Pinpoint the cell where the given text exists, returning its (X, Y) midpoint coordinate. 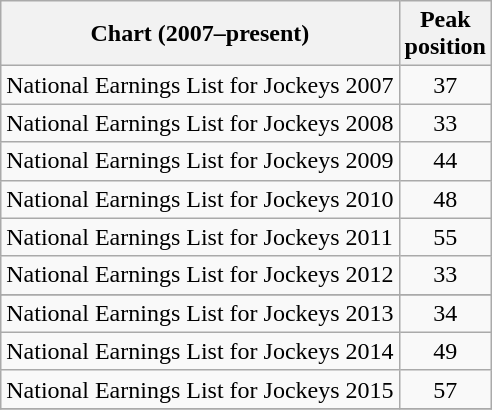
National Earnings List for Jockeys 2014 (200, 351)
National Earnings List for Jockeys 2009 (200, 161)
National Earnings List for Jockeys 2013 (200, 313)
National Earnings List for Jockeys 2007 (200, 85)
National Earnings List for Jockeys 2015 (200, 389)
49 (445, 351)
Peakposition (445, 34)
National Earnings List for Jockeys 2010 (200, 199)
44 (445, 161)
55 (445, 237)
National Earnings List for Jockeys 2011 (200, 237)
37 (445, 85)
57 (445, 389)
National Earnings List for Jockeys 2012 (200, 275)
Chart (2007–present) (200, 34)
48 (445, 199)
34 (445, 313)
National Earnings List for Jockeys 2008 (200, 123)
